Detect which cell encompasses the target text, then output its [x, y] center coordinate. 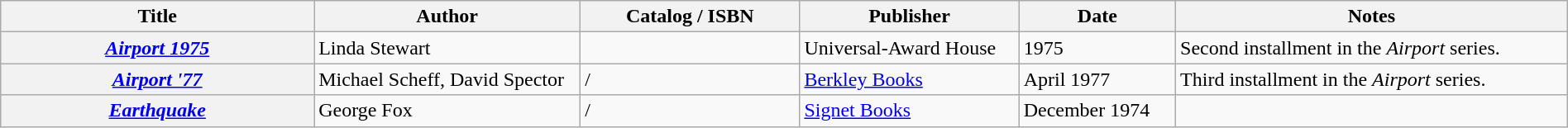
Signet Books [910, 111]
1975 [1097, 48]
Airport 1975 [157, 48]
Berkley Books [910, 79]
Third installment in the Airport series. [1372, 79]
Universal-Award House [910, 48]
Notes [1372, 17]
December 1974 [1097, 111]
Airport '77 [157, 79]
Earthquake [157, 111]
Catalog / ISBN [690, 17]
Michael Scheff, David Spector [447, 79]
Publisher [910, 17]
Second installment in the Airport series. [1372, 48]
Linda Stewart [447, 48]
Date [1097, 17]
George Fox [447, 111]
April 1977 [1097, 79]
Author [447, 17]
Title [157, 17]
